Return the [X, Y] coordinate for the center point of the cell that contains the specified text.  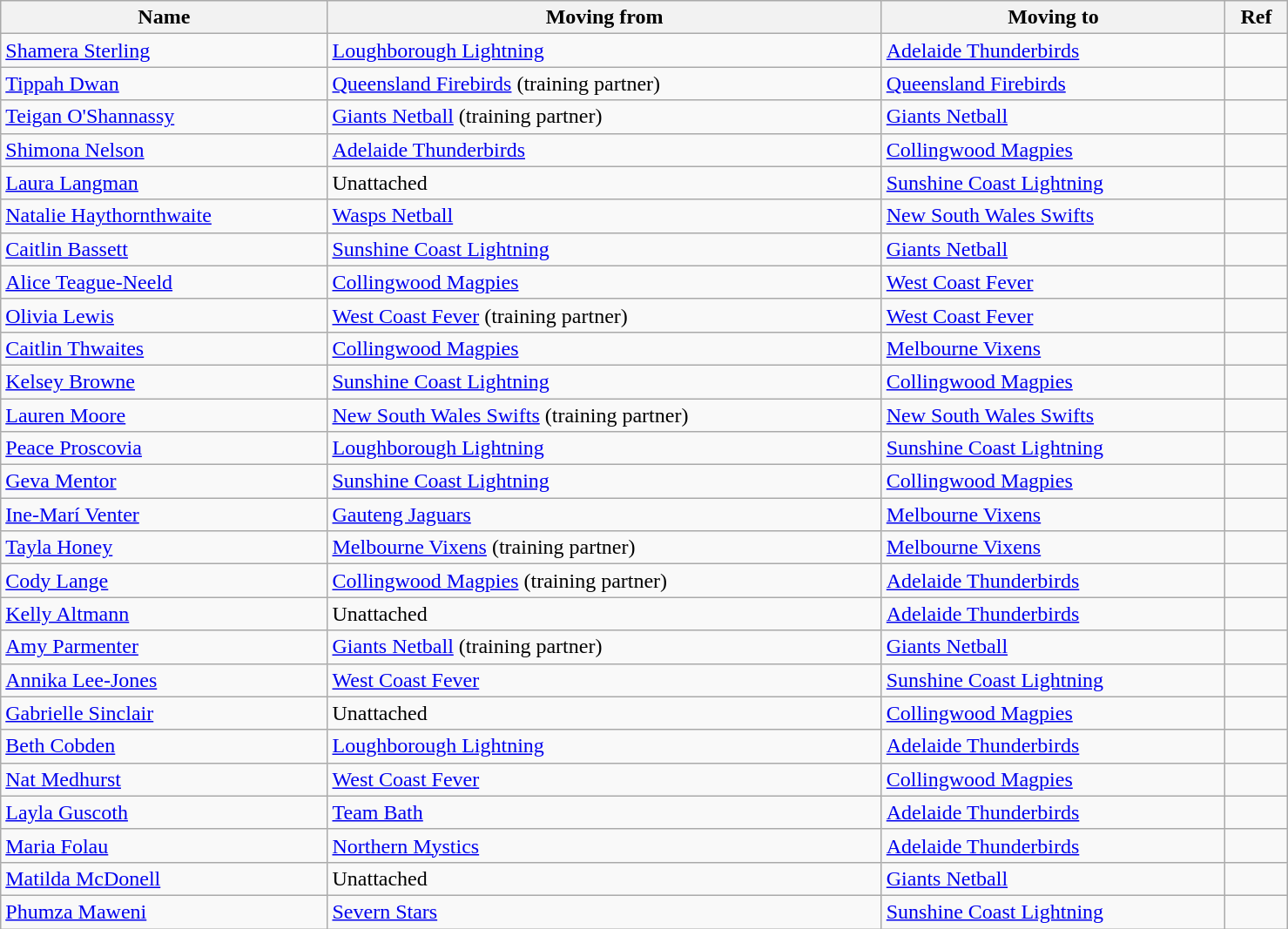
Collingwood Magpies (training partner) [604, 581]
Nat Medhurst [164, 779]
Northern Mystics [604, 845]
Peace Proscovia [164, 448]
Geva Mentor [164, 481]
Natalie Haythornthwaite [164, 216]
Team Bath [604, 812]
Queensland Firebirds [1054, 84]
Tippah Dwan [164, 84]
Teigan O'Shannassy [164, 117]
Queensland Firebirds (training partner) [604, 84]
Shamera Sterling [164, 50]
Cody Lange [164, 581]
Kelsey Browne [164, 381]
Kelly Altmann [164, 614]
Gabrielle Sinclair [164, 713]
Lauren Moore [164, 415]
Gauteng Jaguars [604, 515]
Caitlin Bassett [164, 249]
Layla Guscoth [164, 812]
Ref [1256, 17]
Caitlin Thwaites [164, 348]
Wasps Netball [604, 216]
Ine-Marí Venter [164, 515]
West Coast Fever (training partner) [604, 315]
Melbourne Vixens (training partner) [604, 548]
Moving to [1054, 17]
Laura Langman [164, 183]
Severn Stars [604, 912]
Name [164, 17]
Olivia Lewis [164, 315]
Maria Folau [164, 845]
Shimona Nelson [164, 150]
Phumza Maweni [164, 912]
New South Wales Swifts (training partner) [604, 415]
Tayla Honey [164, 548]
Moving from [604, 17]
Alice Teague-Neeld [164, 282]
Matilda McDonell [164, 879]
Amy Parmenter [164, 647]
Annika Lee-Jones [164, 680]
Beth Cobden [164, 746]
